Identify which cell holds the provided text, then report its (x, y) central coordinate. 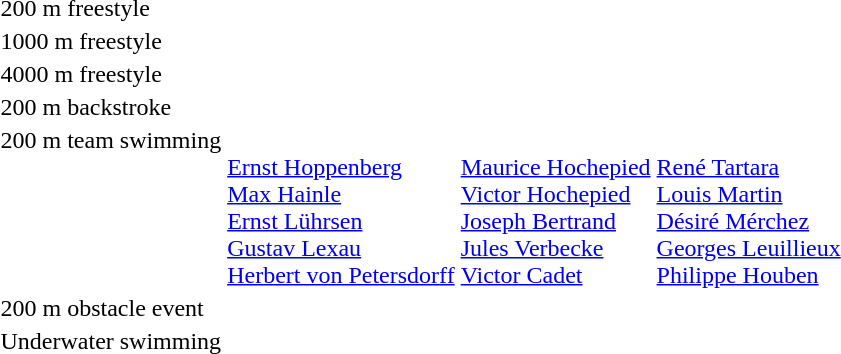
Ernst HoppenbergMax HainleErnst LührsenGustav LexauHerbert von Petersdorff (341, 208)
Maurice HochepiedVictor HochepiedJoseph BertrandJules VerbeckeVictor Cadet (556, 208)
